Output the (X, Y) coordinate of the center of the cell containing the given text.  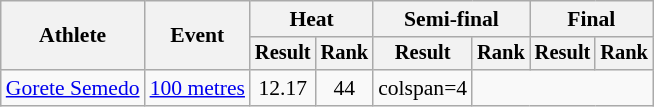
100 metres (198, 88)
12.17 (283, 88)
colspan=4 (422, 88)
44 (345, 88)
Event (198, 36)
Semi-final (452, 19)
Final (592, 19)
Heat (312, 19)
Athlete (73, 36)
Gorete Semedo (73, 88)
